Provide the [X, Y] coordinate of the cell's center where the given text is located.  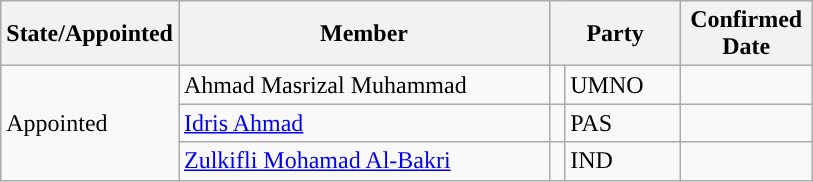
Member [364, 34]
Idris Ahmad [364, 123]
UMNO [623, 85]
Party [616, 34]
Ahmad Masrizal Muhammad [364, 85]
IND [623, 161]
Appointed [90, 123]
Confirmed Date [746, 34]
PAS [623, 123]
Zulkifli Mohamad Al-Bakri [364, 161]
State/Appointed [90, 34]
